Capture the cell that displays the provided text and extract its (x, y) central coordinate. 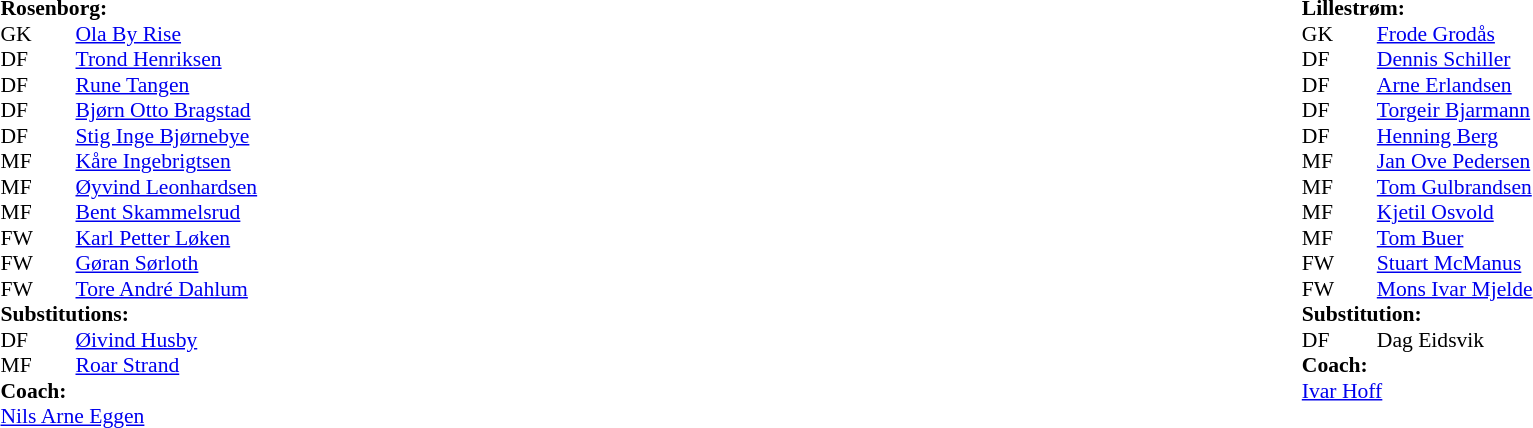
Stuart McManus (1455, 263)
Stig Inge Bjørnebye (167, 136)
Substitution: (1418, 315)
Øivind Husby (167, 340)
Tom Gulbrandsen (1455, 187)
Tom Buer (1455, 238)
Karl Petter Løken (167, 238)
Trond Henriksen (167, 59)
Substitutions: (128, 315)
Tore André Dahlum (167, 289)
Øyvind Leonhardsen (167, 187)
Roar Strand (167, 365)
Kjetil Osvold (1455, 213)
Dennis Schiller (1455, 59)
Jan Ove Pedersen (1455, 161)
Mons Ivar Mjelde (1455, 289)
Bjørn Otto Bragstad (167, 111)
Torgeir Bjarmann (1455, 111)
Arne Erlandsen (1455, 85)
Rune Tangen (167, 85)
Ola By Rise (167, 34)
Frode Grodås (1455, 34)
Bent Skammelsrud (167, 213)
Dag Eidsvik (1455, 340)
Ivar Hoff (1418, 391)
Henning Berg (1455, 136)
Gøran Sørloth (167, 263)
Kåre Ingebrigtsen (167, 161)
